Detect which cell encompasses the target text, then output its [x, y] center coordinate. 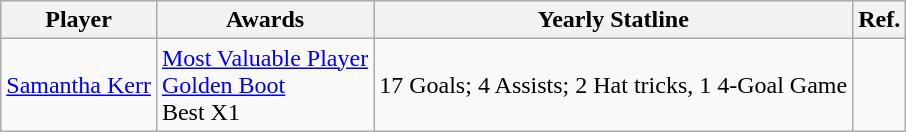
Samantha Kerr [79, 85]
Awards [264, 20]
Yearly Statline [614, 20]
Ref. [880, 20]
Player [79, 20]
Most Valuable Player Golden Boot Best X1 [264, 85]
17 Goals; 4 Assists; 2 Hat tricks, 1 4-Goal Game [614, 85]
